Determine the (X, Y) coordinate at the center of the cell enclosing the given text.  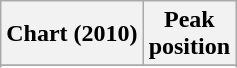
Peakposition (189, 34)
Chart (2010) (72, 34)
